Capture the cell that displays the provided text and extract its [x, y] central coordinate. 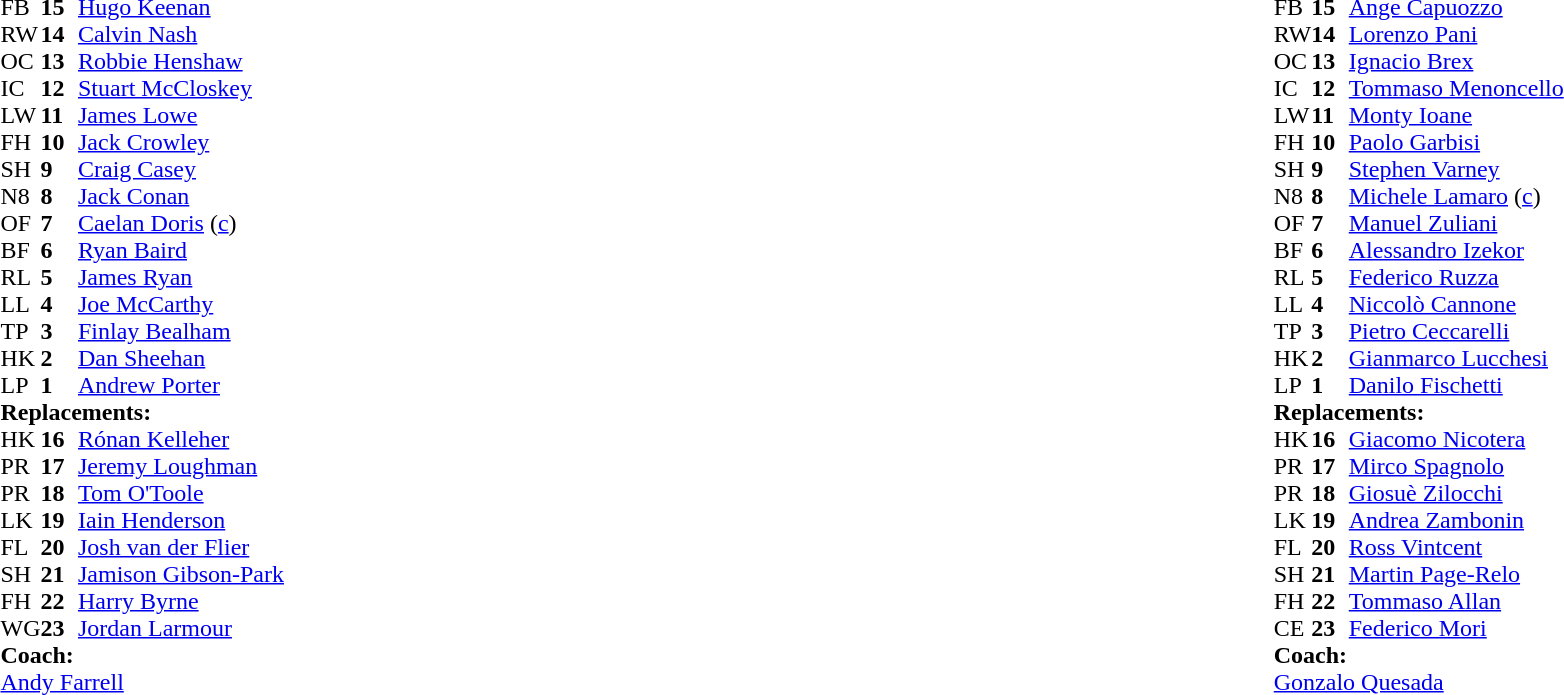
Alessandro Izekor [1456, 250]
Martin Page-Relo [1456, 574]
Jack Conan [181, 196]
Tommaso Menoncello [1456, 88]
WG [20, 628]
Caelan Doris (c) [181, 224]
CE [1293, 628]
Paolo Garbisi [1456, 142]
Jack Crowley [181, 142]
Giosuè Zilocchi [1456, 494]
Rónan Kelleher [181, 440]
Manuel Zuliani [1456, 224]
Federico Ruzza [1456, 278]
Stephen Varney [1456, 170]
Ross Vintcent [1456, 548]
James Lowe [181, 116]
Joe McCarthy [181, 304]
Andy Farrell [142, 682]
Niccolò Cannone [1456, 304]
Finlay Bealham [181, 332]
Jordan Larmour [181, 628]
Gonzalo Quesada [1419, 682]
Robbie Henshaw [181, 62]
Federico Mori [1456, 628]
Pietro Ceccarelli [1456, 332]
Tom O'Toole [181, 494]
Stuart McCloskey [181, 88]
Tommaso Allan [1456, 602]
James Ryan [181, 278]
Andrea Zambonin [1456, 520]
Michele Lamaro (c) [1456, 196]
Gianmarco Lucchesi [1456, 358]
Monty Ioane [1456, 116]
Iain Henderson [181, 520]
Andrew Porter [181, 386]
Harry Byrne [181, 602]
Calvin Nash [181, 34]
Craig Casey [181, 170]
Josh van der Flier [181, 548]
Mirco Spagnolo [1456, 466]
Ignacio Brex [1456, 62]
Jamison Gibson-Park [181, 574]
Giacomo Nicotera [1456, 440]
Dan Sheehan [181, 358]
Jeremy Loughman [181, 466]
Danilo Fischetti [1456, 386]
Lorenzo Pani [1456, 34]
Ryan Baird [181, 250]
